Find where the given text appears and provide that cell's center as [x, y] coordinate. 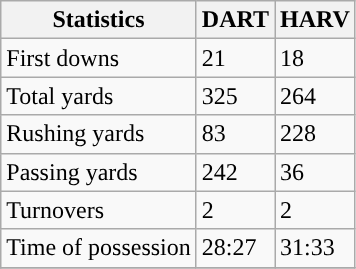
Passing yards [99, 172]
36 [316, 172]
Time of possession [99, 248]
31:33 [316, 248]
28:27 [235, 248]
First downs [99, 58]
242 [235, 172]
Total yards [99, 96]
83 [235, 134]
228 [316, 134]
DART [235, 20]
325 [235, 96]
264 [316, 96]
Statistics [99, 20]
Rushing yards [99, 134]
21 [235, 58]
HARV [316, 20]
18 [316, 58]
Turnovers [99, 210]
